Determine the [x, y] coordinate at the center of the cell enclosing the given text.  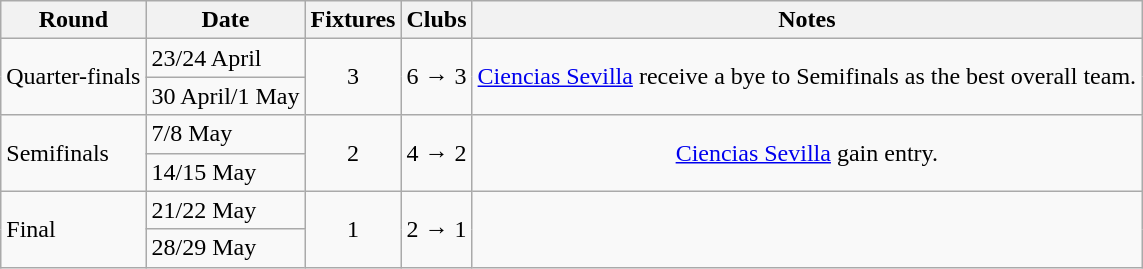
Date [226, 20]
7/8 May [226, 134]
23/24 April [226, 58]
Ciencias Sevilla gain entry. [807, 153]
1 [353, 229]
6 → 3 [436, 77]
Semifinals [74, 153]
Round [74, 20]
2 [353, 153]
2 → 1 [436, 229]
3 [353, 77]
Fixtures [353, 20]
Clubs [436, 20]
30 April/1 May [226, 96]
4 → 2 [436, 153]
28/29 May [226, 248]
Ciencias Sevilla receive a bye to Semifinals as the best overall team. [807, 77]
Final [74, 229]
Quarter-finals [74, 77]
Notes [807, 20]
21/22 May [226, 210]
14/15 May [226, 172]
